Identify which cell holds the provided text, then report its [X, Y] central coordinate. 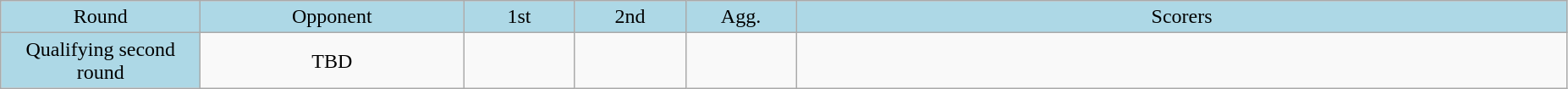
Round [101, 17]
2nd [630, 17]
Agg. [741, 17]
Qualifying second round [101, 61]
1st [520, 17]
TBD [332, 61]
Opponent [332, 17]
Scorers [1181, 17]
